Return (x, y) of the center of cell containing provided text 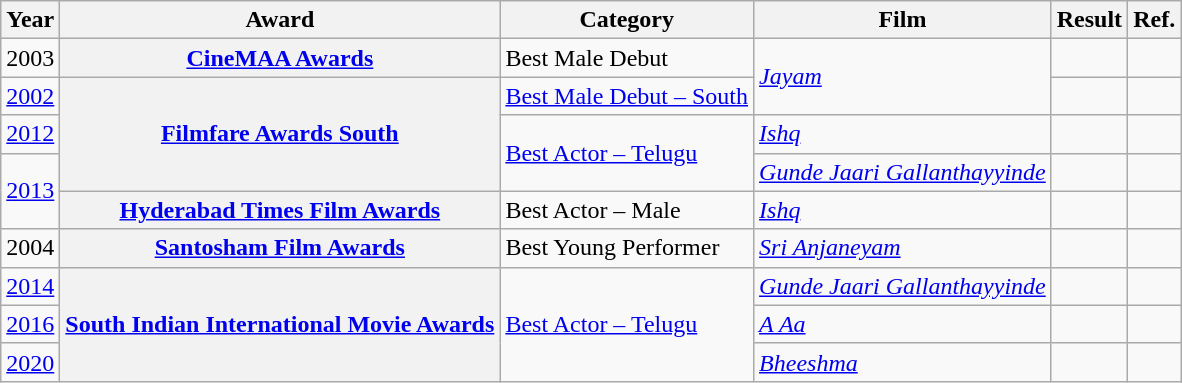
Filmfare Awards South (280, 134)
Sri Anjaneyam (903, 248)
Jayam (903, 77)
Best Male Debut (627, 58)
Film (903, 20)
Category (627, 20)
Year (30, 20)
Bheeshma (903, 362)
Award (280, 20)
South Indian International Movie Awards (280, 324)
2003 (30, 58)
2020 (30, 362)
Result (1089, 20)
Hyderabad Times Film Awards (280, 210)
2013 (30, 191)
2014 (30, 286)
2002 (30, 96)
2012 (30, 134)
Best Actor – Male (627, 210)
Santosham Film Awards (280, 248)
Best Male Debut – South (627, 96)
2016 (30, 324)
Best Young Performer (627, 248)
2004 (30, 248)
A Aa (903, 324)
Ref. (1154, 20)
CineMAA Awards (280, 58)
